Capture the cell that displays the provided text and extract its [x, y] central coordinate. 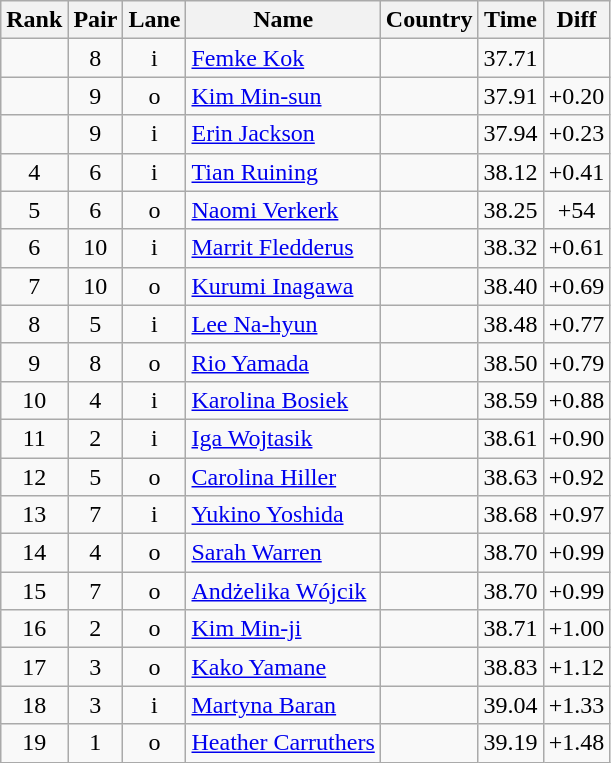
Diff [576, 20]
Femke Kok [283, 58]
+0.92 [576, 477]
Naomi Verkerk [283, 210]
Andżelika Wójcik [283, 591]
19 [34, 743]
+0.20 [576, 96]
37.91 [510, 96]
18 [34, 705]
+1.48 [576, 743]
15 [34, 591]
13 [34, 515]
+0.97 [576, 515]
1 [96, 743]
Kurumi Inagawa [283, 286]
Time [510, 20]
38.32 [510, 248]
+0.88 [576, 400]
Rio Yamada [283, 362]
38.50 [510, 362]
Lee Na-hyun [283, 324]
Pair [96, 20]
+1.12 [576, 667]
37.94 [510, 134]
Heather Carruthers [283, 743]
12 [34, 477]
39.04 [510, 705]
+0.77 [576, 324]
+0.41 [576, 172]
38.68 [510, 515]
Tian Ruining [283, 172]
Yukino Yoshida [283, 515]
38.71 [510, 629]
37.71 [510, 58]
Martyna Baran [283, 705]
38.40 [510, 286]
+1.00 [576, 629]
Kim Min-sun [283, 96]
Name [283, 20]
Marrit Fledderus [283, 248]
Erin Jackson [283, 134]
+54 [576, 210]
Sarah Warren [283, 553]
Country [429, 20]
38.25 [510, 210]
38.59 [510, 400]
Rank [34, 20]
+0.90 [576, 438]
Lane [154, 20]
38.12 [510, 172]
38.83 [510, 667]
38.48 [510, 324]
+0.79 [576, 362]
Kim Min-ji [283, 629]
+0.69 [576, 286]
Iga Wojtasik [283, 438]
+1.33 [576, 705]
16 [34, 629]
Carolina Hiller [283, 477]
11 [34, 438]
39.19 [510, 743]
Karolina Bosiek [283, 400]
Kako Yamane [283, 667]
38.61 [510, 438]
+0.23 [576, 134]
+0.61 [576, 248]
38.63 [510, 477]
17 [34, 667]
14 [34, 553]
